Search for the cell housing the specified text and yield its [X, Y] center coordinate. 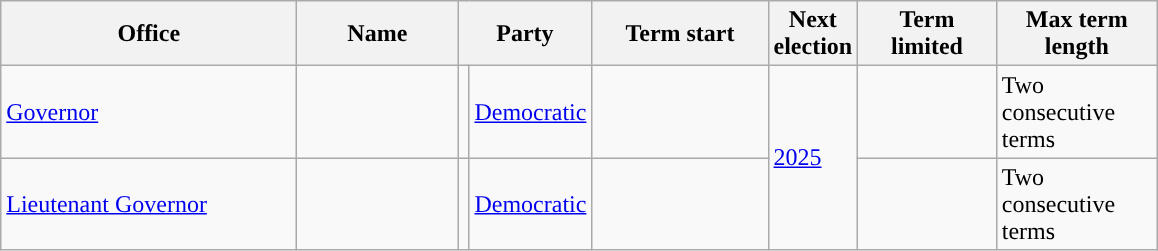
Term limited [928, 34]
Lieutenant Governor [149, 204]
2025 [813, 158]
Max term length [1076, 34]
Next election [813, 34]
Party [525, 34]
Governor [149, 112]
Office [149, 34]
Name [378, 34]
Term start [680, 34]
